Capture the cell that displays the provided text and extract its [x, y] central coordinate. 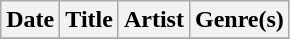
Artist [154, 20]
Title [90, 20]
Genre(s) [239, 20]
Date [30, 20]
